Locate the cell with the specified text and output its (X, Y) center coordinate. 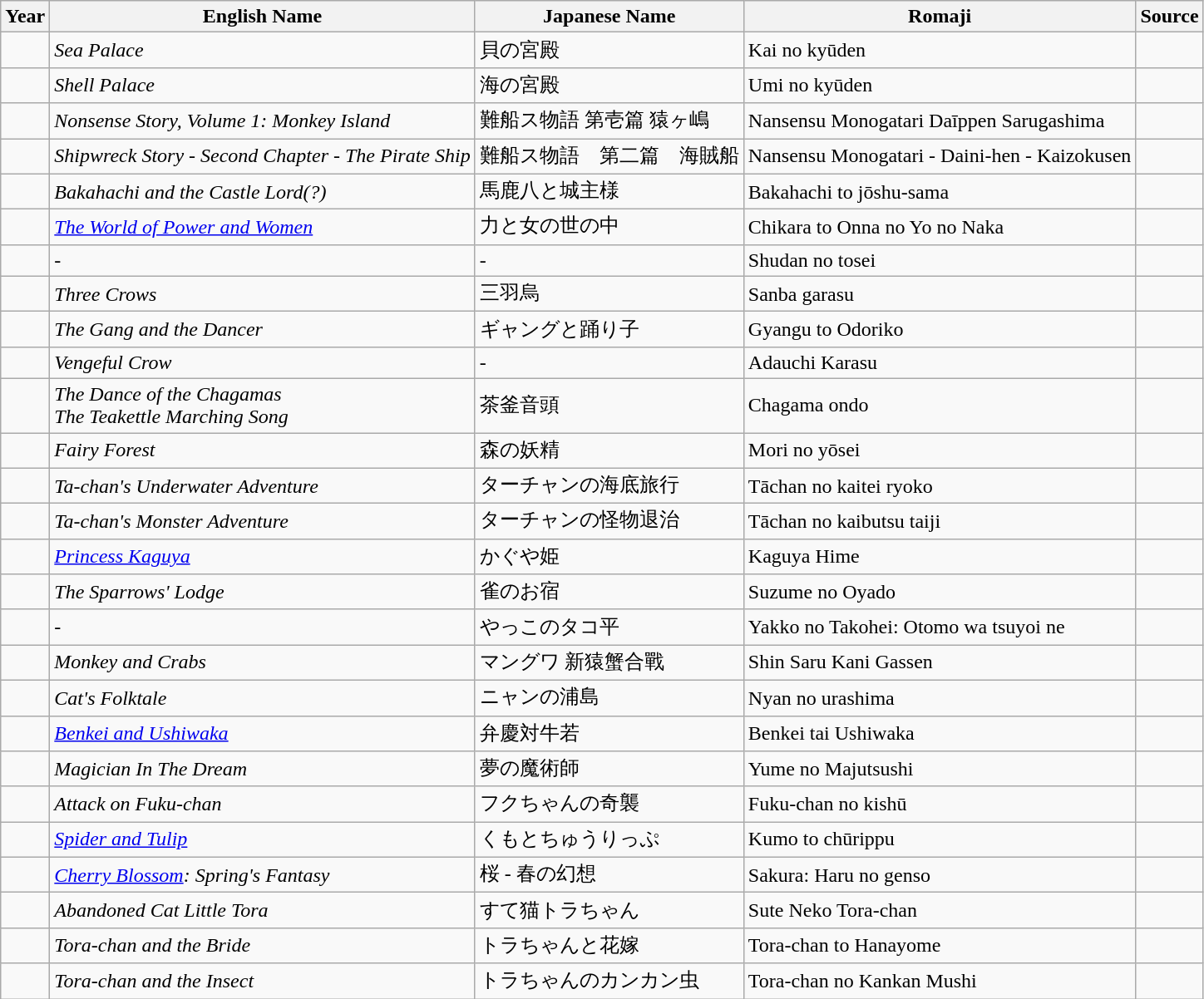
Tora-chan and the Bride (263, 946)
Sanba garasu (940, 294)
Tāchan no kaitei ryoko (940, 485)
Yakko no Takohei: Otomo wa tsuyoi ne (940, 627)
Mori no yōsei (940, 450)
Benkei tai Ushiwaka (940, 733)
フクちゃんの奇襲 (609, 805)
ギャングと踊り子 (609, 329)
The World of Power and Women (263, 228)
Nansensu Monogatari Daīppen Sarugashima (940, 121)
Kumo to chūrippu (940, 839)
トラちゃんのカンカン虫 (609, 981)
Umi no kyūden (940, 85)
Sute Neko Tora-chan (940, 911)
ターチャンの海底旅行 (609, 485)
トラちゃんと花嫁 (609, 946)
Adauchi Karasu (940, 362)
Cherry Blossom: Spring's Fantasy (263, 874)
Yume no Majutsushi (940, 770)
The Dance of the Chagamas The Teakettle Marching Song (263, 406)
Kaguya Hime (940, 557)
マングワ 新猿蟹合戰 (609, 663)
海の宮殿 (609, 85)
The Gang and the Dancer (263, 329)
Sakura: Haru no genso (940, 874)
茶釜音頭 (609, 406)
Bakahachi to jōshu-sama (940, 191)
馬鹿八と城主様 (609, 191)
Three Crows (263, 294)
Ta-chan's Underwater Adventure (263, 485)
Chagama ondo (940, 406)
Shudan no tosei (940, 260)
Ta-chan's Monster Adventure (263, 522)
Japanese Name (609, 17)
Chikara to Onna no Yo no Naka (940, 228)
Nonsense Story, Volume 1: Monkey Island (263, 121)
難船ス物語 第二篇 海賊船 (609, 156)
くもとちゅうりっぷ (609, 839)
Abandoned Cat Little Tora (263, 911)
すて猫トラちゃん (609, 911)
Source (1169, 17)
Gyangu to Odoriko (940, 329)
Vengeful Crow (263, 362)
Romaji (940, 17)
Kai no kyūden (940, 50)
雀のお宿 (609, 592)
Tāchan no kaibutsu taiji (940, 522)
Fuku-chan no kishū (940, 805)
Magician In The Dream (263, 770)
Nyan no urashima (940, 698)
Fairy Forest (263, 450)
難船ス物語 第壱篇 猿ヶ嶋 (609, 121)
Tora-chan no Kankan Mushi (940, 981)
The Sparrows' Lodge (263, 592)
Bakahachi and the Castle Lord(?) (263, 191)
貝の宮殿 (609, 50)
Monkey and Crabs (263, 663)
Cat's Folktale (263, 698)
Shipwreck Story - Second Chapter - The Pirate Ship (263, 156)
Nansensu Monogatari - Daini-hen - Kaizokusen (940, 156)
Tora-chan to Hanayome (940, 946)
Princess Kaguya (263, 557)
Shin Saru Kani Gassen (940, 663)
Spider and Tulip (263, 839)
Benkei and Ushiwaka (263, 733)
三羽烏 (609, 294)
Sea Palace (263, 50)
Tora-chan and the Insect (263, 981)
桜 - 春の幻想 (609, 874)
森の妖精 (609, 450)
夢の魔術師 (609, 770)
Year (25, 17)
弁慶対牛若 (609, 733)
ニャンの浦島 (609, 698)
English Name (263, 17)
かぐや姫 (609, 557)
Attack on Fuku-chan (263, 805)
やっこのタコ平 (609, 627)
力と女の世の中 (609, 228)
Shell Palace (263, 85)
Suzume no Oyado (940, 592)
ターチャンの怪物退治 (609, 522)
